Detect which cell encompasses the target text, then output its (X, Y) center coordinate. 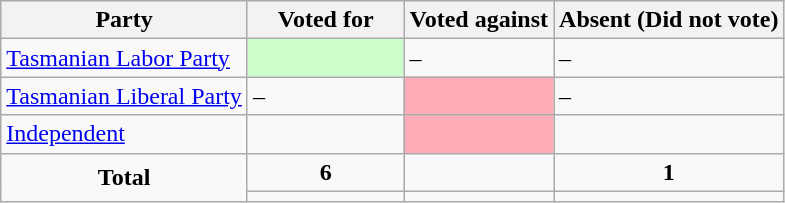
Tasmanian Labor Party (124, 58)
Party (124, 20)
Voted against (479, 20)
Voted for (326, 20)
Total (124, 178)
6 (326, 172)
1 (669, 172)
Tasmanian Liberal Party (124, 96)
Independent (124, 134)
Absent (Did not vote) (669, 20)
